Detect which cell encompasses the target text, then output its (x, y) center coordinate. 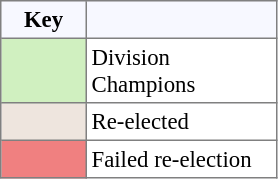
Re-elected (181, 122)
Division Champions (181, 70)
Failed re-election (181, 159)
Key (44, 20)
